Determine the [X, Y] coordinate at the center of the cell enclosing the given text.  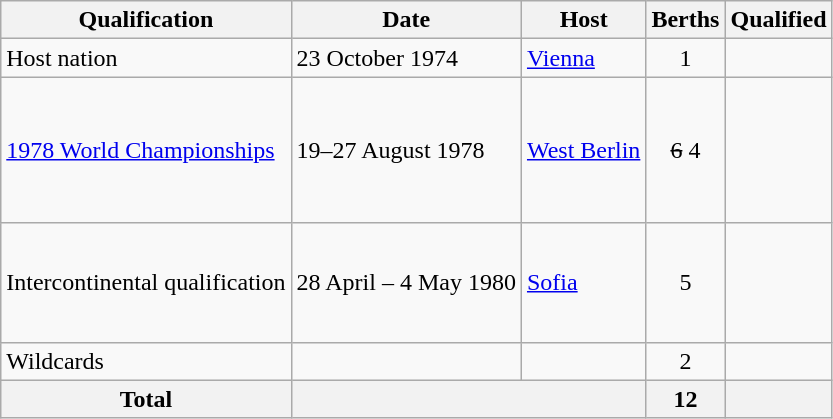
Host nation [146, 58]
2 [686, 361]
19–27 August 1978 [406, 150]
Total [146, 399]
Qualification [146, 20]
Date [406, 20]
12 [686, 399]
Sofia [583, 282]
Berths [686, 20]
West Berlin [583, 150]
1 [686, 58]
Wildcards [146, 361]
28 April – 4 May 1980 [406, 282]
6 4 [686, 150]
23 October 1974 [406, 58]
Qualified [778, 20]
Intercontinental qualification [146, 282]
Host [583, 20]
1978 World Championships [146, 150]
5 [686, 282]
Vienna [583, 58]
